Detect which cell encompasses the target text, then output its [X, Y] center coordinate. 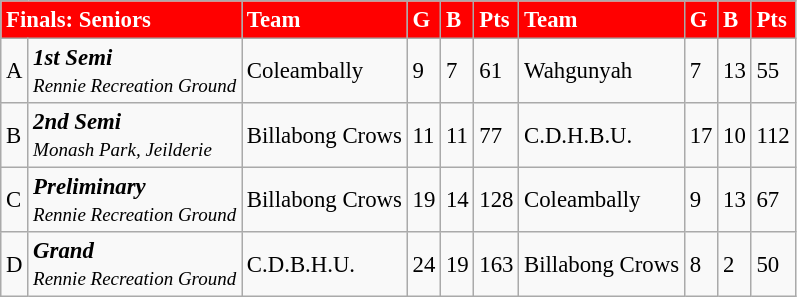
128 [496, 200]
A [14, 72]
2nd SemiMonash Park, Jeilderie [135, 136]
55 [773, 72]
112 [773, 136]
24 [424, 264]
14 [458, 200]
C.D.H.B.U. [602, 136]
67 [773, 200]
2 [734, 264]
163 [496, 264]
77 [496, 136]
Wahgunyah [602, 72]
1st SemiRennie Recreation Ground [135, 72]
50 [773, 264]
17 [700, 136]
8 [700, 264]
GrandRennie Recreation Ground [135, 264]
10 [734, 136]
PreliminaryRennie Recreation Ground [135, 200]
C [14, 200]
Finals: Seniors [122, 20]
C.D.B.H.U. [325, 264]
D [14, 264]
61 [496, 72]
